Detect which cell encompasses the target text, then output its [x, y] center coordinate. 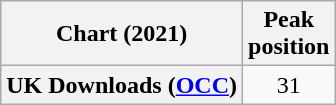
Chart (2021) [122, 34]
UK Downloads (OCC) [122, 85]
31 [289, 85]
Peakposition [289, 34]
